Identify which cell holds the provided text, then report its (x, y) central coordinate. 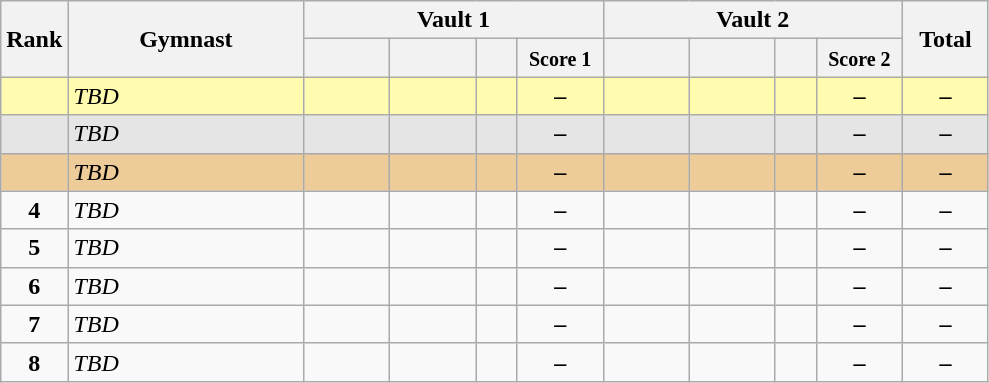
8 (34, 362)
Score 2 (859, 58)
Total (945, 39)
4 (34, 210)
5 (34, 248)
7 (34, 324)
Vault 2 (752, 20)
6 (34, 286)
Rank (34, 39)
Score 1 (560, 58)
Vault 1 (454, 20)
Gymnast (186, 39)
